Determine the (X, Y) coordinate at the center of the cell enclosing the given text.  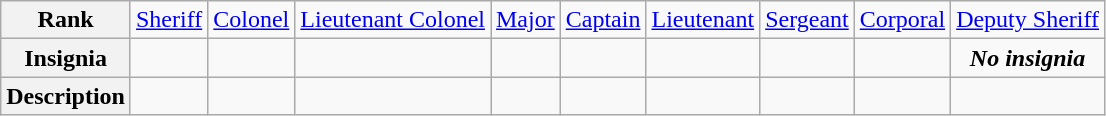
Sergeant (808, 20)
Corporal (902, 20)
No insignia (1028, 58)
Captain (603, 20)
Deputy Sheriff (1028, 20)
Insignia (66, 58)
Sheriff (168, 20)
Lieutenant Colonel (393, 20)
Rank (66, 20)
Major (525, 20)
Lieutenant (703, 20)
Colonel (252, 20)
Description (66, 96)
